Determine the (x, y) coordinate at the center of the cell enclosing the given text.  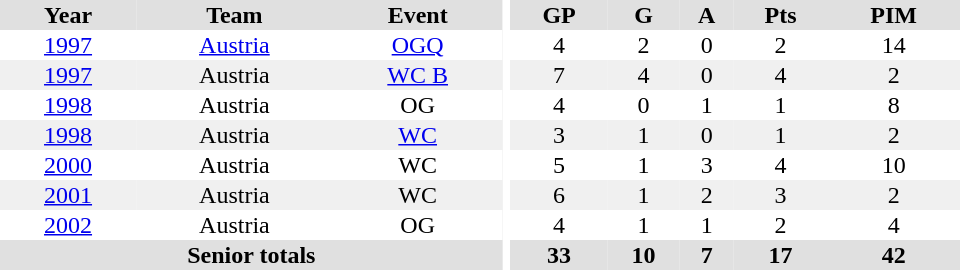
OGQ (418, 45)
WC B (418, 75)
6 (560, 195)
G (644, 15)
A (707, 15)
Pts (780, 15)
Event (418, 15)
42 (894, 255)
33 (560, 255)
Senior totals (252, 255)
8 (894, 105)
Year (68, 15)
GP (560, 15)
PIM (894, 15)
2000 (68, 165)
Team (234, 15)
2002 (68, 225)
17 (780, 255)
14 (894, 45)
2001 (68, 195)
5 (560, 165)
